Find where the given text appears and provide that cell's center as (x, y) coordinate. 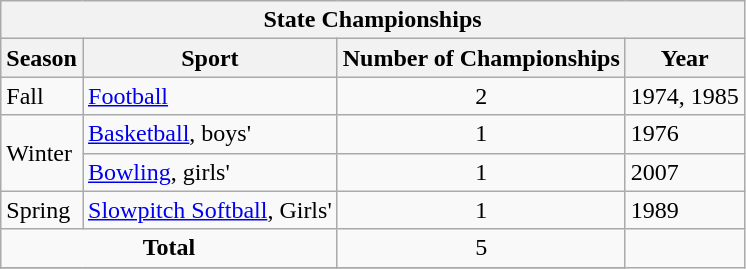
Fall (42, 96)
Sport (210, 58)
Number of Championships (481, 58)
2007 (684, 172)
State Championships (373, 20)
Spring (42, 210)
Year (684, 58)
1976 (684, 134)
Total (169, 248)
1989 (684, 210)
Season (42, 58)
Bowling, girls' (210, 172)
2 (481, 96)
1974, 1985 (684, 96)
Football (210, 96)
Basketball, boys' (210, 134)
5 (481, 248)
Slowpitch Softball, Girls' (210, 210)
Winter (42, 153)
